Locate the cell with the specified text and output its (x, y) center coordinate. 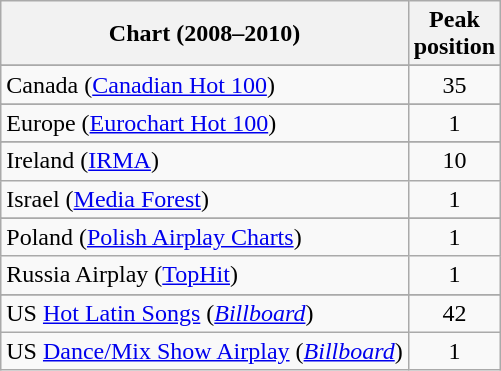
Chart (2008–2010) (204, 34)
US Dance/Mix Show Airplay (Billboard) (204, 351)
35 (454, 85)
Russia Airplay (TopHit) (204, 275)
US Hot Latin Songs (Billboard) (204, 313)
42 (454, 313)
Peakposition (454, 34)
Poland (Polish Airplay Charts) (204, 237)
Canada (Canadian Hot 100) (204, 85)
10 (454, 161)
Ireland (IRMA) (204, 161)
Israel (Media Forest) (204, 199)
Europe (Eurochart Hot 100) (204, 123)
